Return (x, y) of the center of cell containing provided text 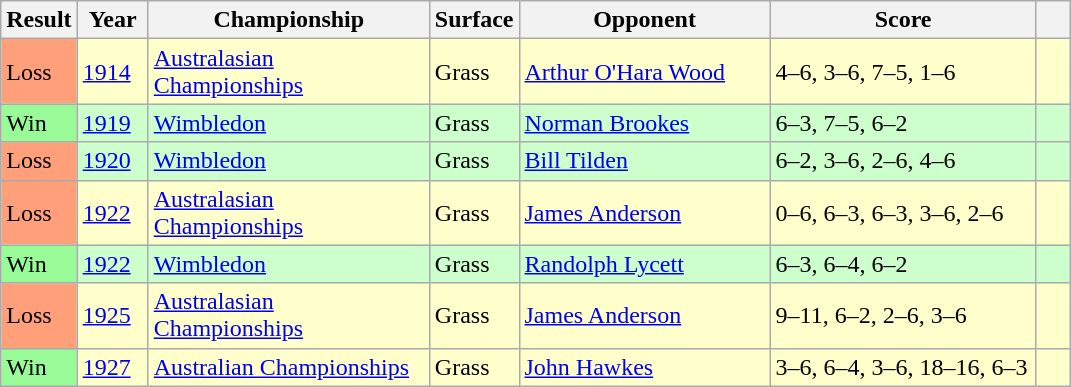
1925 (112, 316)
Year (112, 20)
6–3, 7–5, 6–2 (903, 123)
Arthur O'Hara Wood (644, 72)
9–11, 6–2, 2–6, 3–6 (903, 316)
Score (903, 20)
1919 (112, 123)
Australian Championships (288, 367)
John Hawkes (644, 367)
1914 (112, 72)
Randolph Lycett (644, 264)
Surface (474, 20)
Opponent (644, 20)
6–2, 3–6, 2–6, 4–6 (903, 161)
3–6, 6–4, 3–6, 18–16, 6–3 (903, 367)
0–6, 6–3, 6–3, 3–6, 2–6 (903, 212)
Result (39, 20)
1920 (112, 161)
Championship (288, 20)
4–6, 3–6, 7–5, 1–6 (903, 72)
Norman Brookes (644, 123)
1927 (112, 367)
Bill Tilden (644, 161)
6–3, 6–4, 6–2 (903, 264)
